Extract the (x, y) coordinate from the center of the cell holding the provided text.  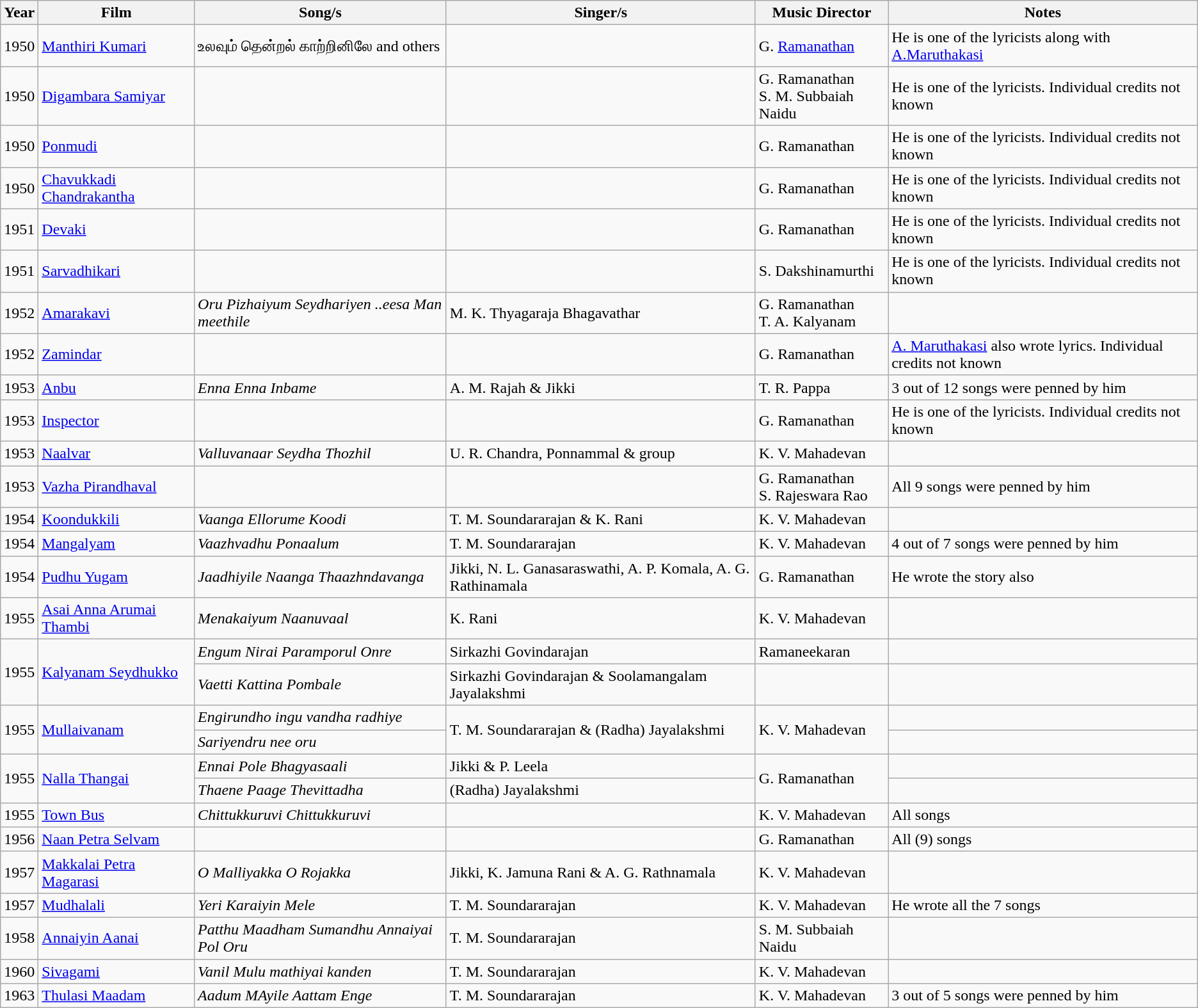
Singer/s (600, 13)
S. Dakshinamurthi (822, 271)
Digambara Samiyar (116, 96)
Vaanga Ellorume Koodi (321, 520)
Ennai Pole Bhagyasaali (321, 766)
Chavukkadi Chandrakantha (116, 188)
He is one of the lyricists along with A.Maruthakasi (1043, 46)
Town Bus (116, 815)
Enna Enna Inbame (321, 387)
Manthiri Kumari (116, 46)
Mudhalali (116, 905)
Engum Nirai Paramporul Onre (321, 652)
Menakaiyum Naanuvaal (321, 618)
Sirkazhi Govindarajan & Soolamangalam Jayalakshmi (600, 685)
All 9 songs were penned by him (1043, 486)
Thaene Paage Thevittadha (321, 790)
Ponmudi (116, 146)
Nalla Thangai (116, 778)
Sirkazhi Govindarajan (600, 652)
Zamindar (116, 355)
Thulasi Maadam (116, 996)
Chittukkuruvi Chittukkuruvi (321, 815)
T. M. Soundararajan & (Radha) Jayalakshmi (600, 730)
Valluvanaar Seydha Thozhil (321, 453)
1956 (19, 839)
1958 (19, 938)
G. RamanathanT. A. Kalyanam (822, 312)
Devaki (116, 229)
Mullaivanam (116, 730)
All (9) songs (1043, 839)
Naan Petra Selvam (116, 839)
O Malliyakka O Rojakka (321, 872)
Sariyendru nee oru (321, 742)
T. M. Soundararajan & K. Rani (600, 520)
Patthu Maadham Sumandhu Annaiyai Pol Oru (321, 938)
Year (19, 13)
Jikki & P. Leela (600, 766)
Oru Pizhaiyum Seydhariyen ..eesa Man meethile (321, 312)
Kalyanam Seydhukko (116, 672)
Vaazhvadhu Ponaalum (321, 544)
All songs (1043, 815)
Engirundho ingu vandha radhiye (321, 717)
Annaiyin Aanai (116, 938)
Sarvadhikari (116, 271)
Notes (1043, 13)
Vaetti Kattina Pombale (321, 685)
Asai Anna Arumai Thambi (116, 618)
Jikki, N. L. Ganasaraswathi, A. P. Komala, A. G. Rathinamala (600, 577)
K. Rani (600, 618)
Vanil Mulu mathiyai kanden (321, 971)
Music Director (822, 13)
Amarakavi (116, 312)
Film (116, 13)
Makkalai Petra Magarasi (116, 872)
Pudhu Yugam (116, 577)
Song/s (321, 13)
3 out of 12 songs were penned by him (1043, 387)
U. R. Chandra, Ponnammal & group (600, 453)
Anbu (116, 387)
Mangalyam (116, 544)
Aadum MAyile Aattam Enge (321, 996)
T. R. Pappa (822, 387)
He wrote all the 7 songs (1043, 905)
Naalvar (116, 453)
Jaadhiyile Naanga Thaazhndavanga (321, 577)
Yeri Karaiyin Mele (321, 905)
S. M. Subbaiah Naidu (822, 938)
Sivagami (116, 971)
A. Maruthakasi also wrote lyrics. Individual credits not known (1043, 355)
1963 (19, 996)
M. K. Thyagaraja Bhagavathar (600, 312)
4 out of 7 songs were penned by him (1043, 544)
உலவும் தென்றல் காற்றினிலே and others (321, 46)
(Radha) Jayalakshmi (600, 790)
Vazha Pirandhaval (116, 486)
Inspector (116, 420)
Jikki, K. Jamuna Rani & A. G. Rathnamala (600, 872)
G. RamanathanS. M. Subbaiah Naidu (822, 96)
G. RamanathanS. Rajeswara Rao (822, 486)
He wrote the story also (1043, 577)
1960 (19, 971)
A. M. Rajah & Jikki (600, 387)
Koondukkili (116, 520)
Ramaneekaran (822, 652)
3 out of 5 songs were penned by him (1043, 996)
